Detect which cell encompasses the target text, then output its [x, y] center coordinate. 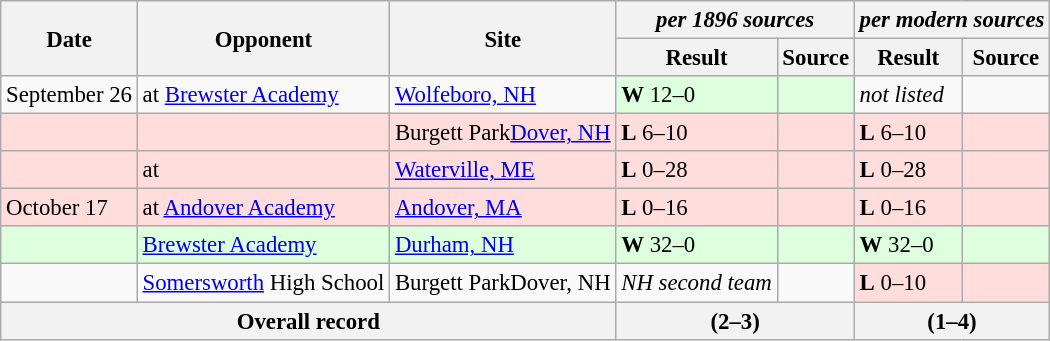
Opponent [263, 38]
Overall record [308, 321]
W 12–0 [696, 95]
October 17 [69, 208]
(1–4) [952, 321]
(2–3) [735, 321]
not listed [908, 95]
Site [503, 38]
September 26 [69, 95]
Date [69, 38]
Wolfeboro, NH [503, 95]
at Andover Academy [263, 208]
Brewster Academy [263, 245]
Andover, MA [503, 208]
at [263, 170]
Durham, NH [503, 245]
Waterville, ME [503, 170]
per 1896 sources [735, 20]
Somersworth High School [263, 283]
at Brewster Academy [263, 95]
L 0–10 [908, 283]
NH second team [696, 283]
per modern sources [952, 20]
